Find where the given text appears and provide that cell's center as (x, y) coordinate. 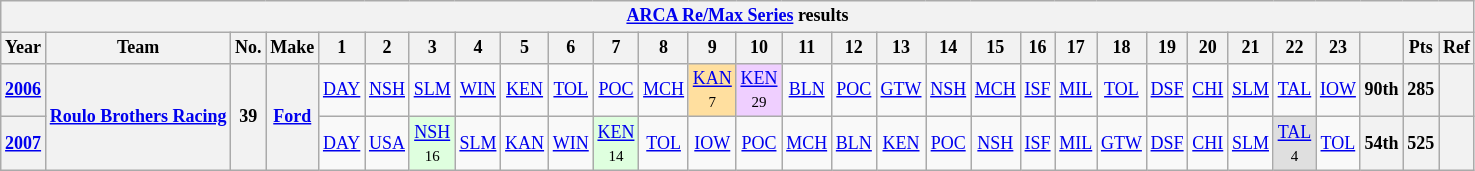
21 (1251, 48)
1 (342, 48)
KEN14 (616, 144)
USA (388, 144)
2006 (24, 90)
3 (432, 48)
Year (24, 48)
20 (1208, 48)
TAL (1294, 90)
22 (1294, 48)
13 (901, 48)
5 (525, 48)
18 (1122, 48)
2007 (24, 144)
Team (138, 48)
16 (1038, 48)
19 (1167, 48)
Ref (1457, 48)
39 (248, 116)
7 (616, 48)
Make (292, 48)
10 (759, 48)
KAN (525, 144)
285 (1421, 90)
8 (664, 48)
TAL4 (1294, 144)
Roulo Brothers Racing (138, 116)
KEN29 (759, 90)
54th (1382, 144)
Pts (1421, 48)
17 (1076, 48)
No. (248, 48)
2 (388, 48)
4 (478, 48)
15 (996, 48)
525 (1421, 144)
9 (712, 48)
NSH16 (432, 144)
90th (1382, 90)
KAN7 (712, 90)
12 (854, 48)
14 (948, 48)
23 (1338, 48)
6 (570, 48)
11 (807, 48)
Ford (292, 116)
ARCA Re/Max Series results (738, 16)
